Provide the (x, y) coordinate of the cell's center where the given text is located.  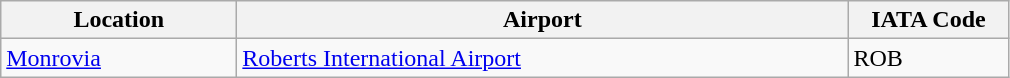
ROB (928, 58)
Location (119, 20)
Roberts International Airport (542, 58)
IATA Code (928, 20)
Monrovia (119, 58)
Airport (542, 20)
